Output the [X, Y] coordinate of the center of the cell containing the given text.  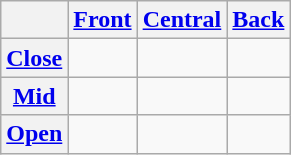
Mid [34, 96]
Close [34, 58]
Central [182, 20]
Open [34, 134]
Back [258, 20]
Front [102, 20]
